For the text-containing cell, return its midpoint in [x, y] coordinate format. 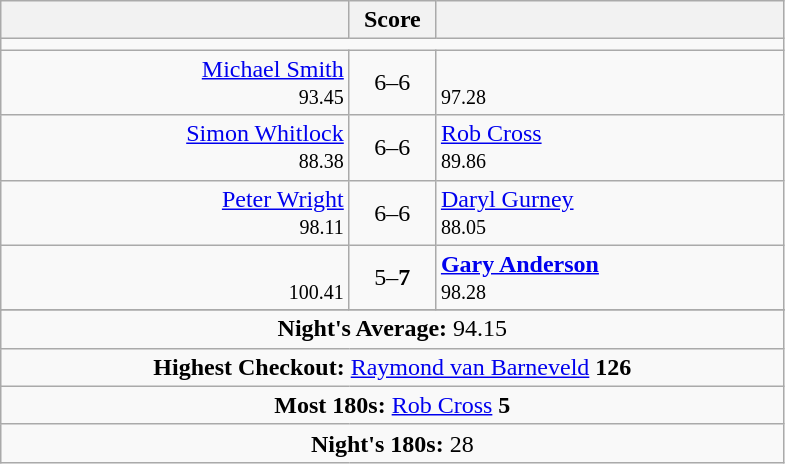
5–7 [392, 278]
Highest Checkout: Raymond van Barneveld 126 [392, 367]
100.41 [176, 278]
Peter Wright 98.11 [176, 212]
Rob Cross89.86 [610, 148]
Most 180s: Rob Cross 5 [392, 405]
Simon Whitlock 88.38 [176, 148]
Night's Average: 94.15 [392, 329]
Night's 180s: 28 [392, 443]
Score [392, 20]
Michael Smith 93.45 [176, 82]
Gary Anderson 98.28 [610, 278]
97.28 [610, 82]
Daryl Gurney88.05 [610, 212]
